For the text-containing cell, return its midpoint in (x, y) coordinate format. 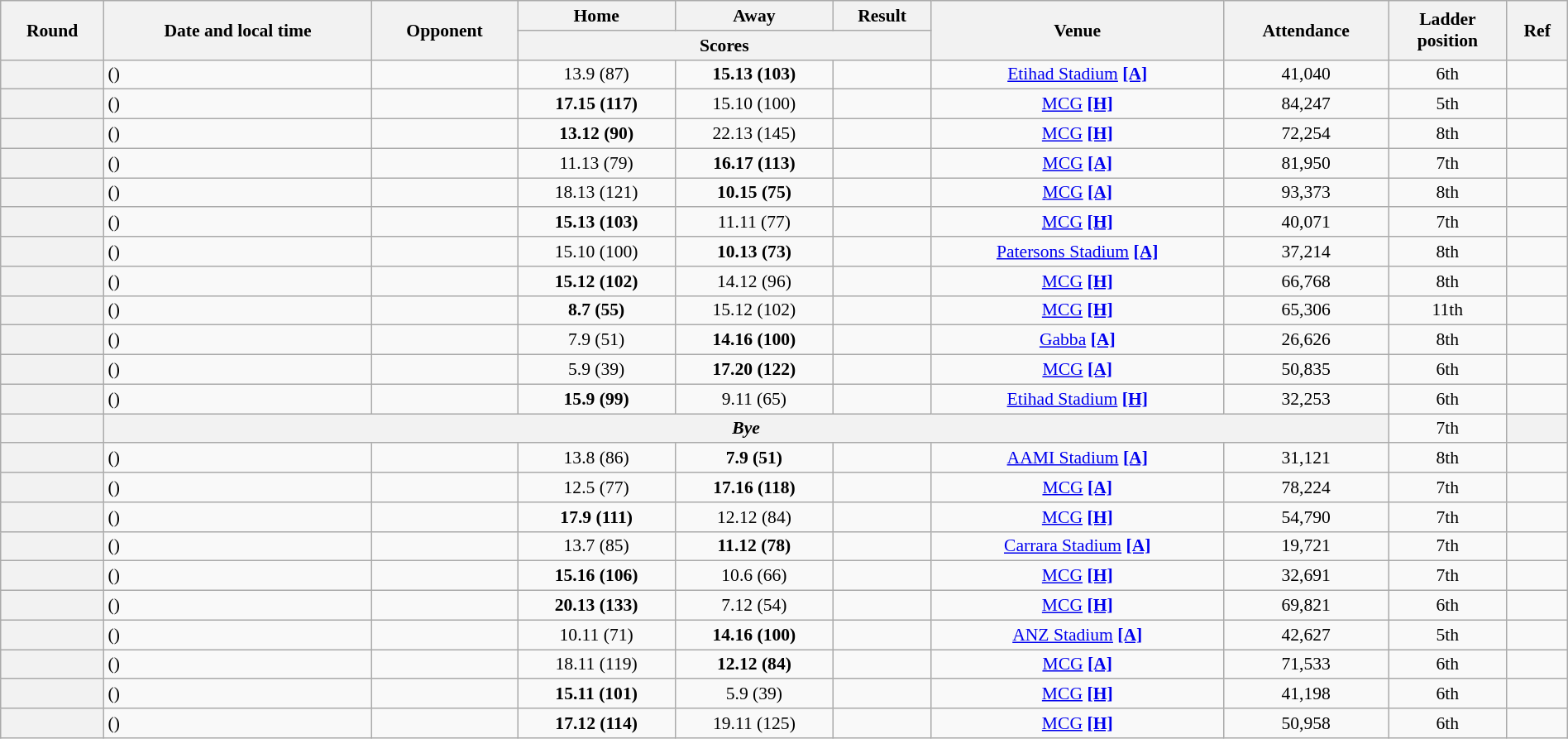
10.11 (71) (597, 635)
11.11 (77) (754, 223)
19.11 (125) (754, 723)
Result (882, 16)
15.11 (101) (597, 694)
Patersons Stadium [A] (1078, 252)
12.5 (77) (597, 487)
31,121 (1307, 458)
13.8 (86) (597, 458)
AAMI Stadium [A] (1078, 458)
13.12 (90) (597, 134)
17.9 (111) (597, 517)
37,214 (1307, 252)
Carrara Stadium [A] (1078, 546)
32,253 (1307, 399)
17.20 (122) (754, 370)
26,626 (1307, 340)
50,835 (1307, 370)
ANZ Stadium [A] (1078, 635)
22.13 (145) (754, 134)
50,958 (1307, 723)
7.12 (54) (754, 606)
20.13 (133) (597, 606)
72,254 (1307, 134)
41,198 (1307, 694)
Ladderposition (1447, 30)
42,627 (1307, 635)
Attendance (1307, 30)
40,071 (1307, 223)
Venue (1078, 30)
66,768 (1307, 281)
Bye (746, 429)
84,247 (1307, 104)
18.13 (121) (597, 193)
13.7 (85) (597, 546)
17.16 (118) (754, 487)
13.9 (87) (597, 74)
15.9 (99) (597, 399)
18.11 (119) (597, 665)
54,790 (1307, 517)
71,533 (1307, 665)
10.15 (75) (754, 193)
Etihad Stadium [H] (1078, 399)
93,373 (1307, 193)
Date and local time (238, 30)
Etihad Stadium [A] (1078, 74)
Away (754, 16)
10.13 (73) (754, 252)
Scores (724, 46)
78,224 (1307, 487)
Gabba [A] (1078, 340)
11.12 (78) (754, 546)
69,821 (1307, 606)
10.6 (66) (754, 576)
15.16 (106) (597, 576)
Round (53, 30)
14.12 (96) (754, 281)
9.11 (65) (754, 399)
Opponent (444, 30)
11th (1447, 310)
17.12 (114) (597, 723)
17.15 (117) (597, 104)
32,691 (1307, 576)
16.17 (113) (754, 163)
81,950 (1307, 163)
Ref (1537, 30)
41,040 (1307, 74)
19,721 (1307, 546)
Home (597, 16)
11.13 (79) (597, 163)
65,306 (1307, 310)
8.7 (55) (597, 310)
